Find where the given text appears and provide that cell's center as [X, Y] coordinate. 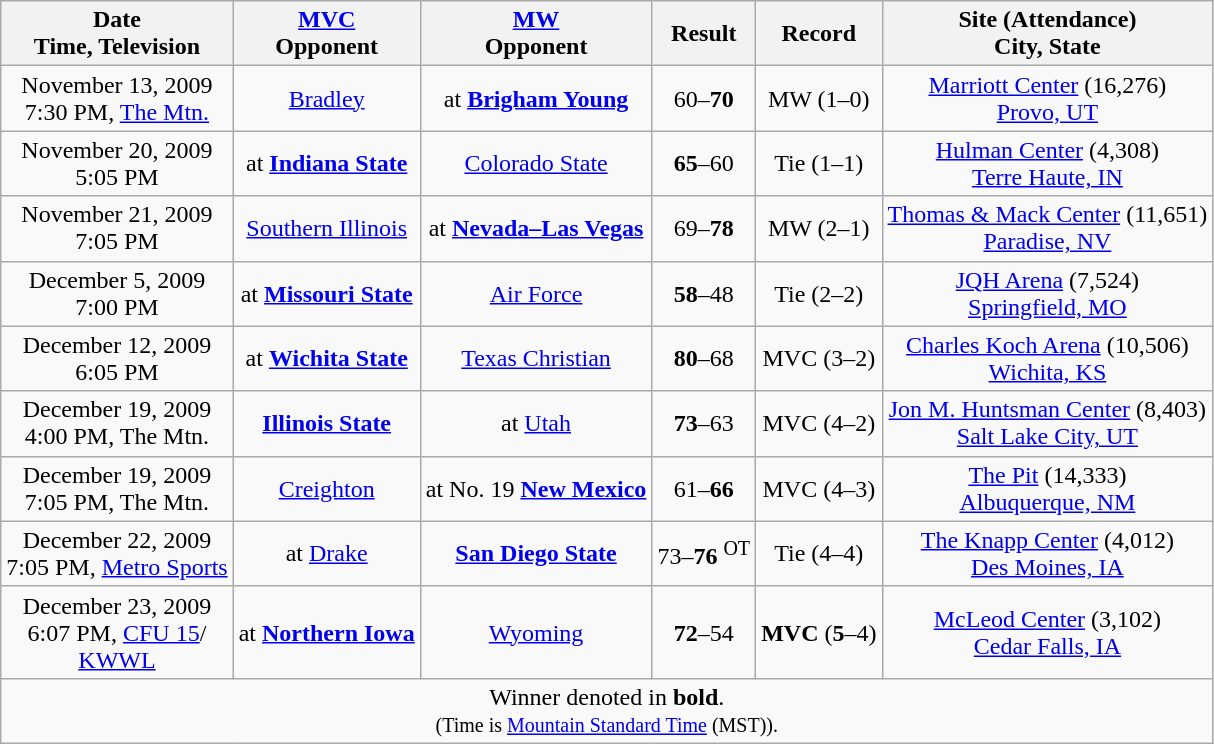
72–54 [704, 632]
73–76 OT [704, 554]
Marriott Center (16,276)Provo, UT [1048, 98]
Result [704, 34]
The Pit (14,333)Albuquerque, NM [1048, 488]
MVCOpponent [326, 34]
at Drake [326, 554]
65–60 [704, 164]
Site (Attendance)City, State [1048, 34]
Thomas & Mack Center (11,651)Paradise, NV [1048, 228]
69–78 [704, 228]
Wyoming [536, 632]
Bradley [326, 98]
Southern Illinois [326, 228]
at Indiana State [326, 164]
Tie (1–1) [819, 164]
Record [819, 34]
MVC (3–2) [819, 358]
McLeod Center (3,102)Cedar Falls, IA [1048, 632]
MVC (4–2) [819, 424]
61–66 [704, 488]
December 19, 20094:00 PM, The Mtn. [117, 424]
December 23, 20096:07 PM, CFU 15/KWWL [117, 632]
at No. 19 New Mexico [536, 488]
Charles Koch Arena (10,506)Wichita, KS [1048, 358]
60–70 [704, 98]
Winner denoted in bold.(Time is Mountain Standard Time (MST)). [607, 710]
at Nevada–Las Vegas [536, 228]
December 5, 20097:00 PM [117, 294]
at Utah [536, 424]
December 22, 20097:05 PM, Metro Sports [117, 554]
Illinois State [326, 424]
The Knapp Center (4,012)Des Moines, IA [1048, 554]
73–63 [704, 424]
at Missouri State [326, 294]
Texas Christian [536, 358]
San Diego State [536, 554]
Air Force [536, 294]
November 13, 20097:30 PM, The Mtn. [117, 98]
80–68 [704, 358]
at Wichita State [326, 358]
Jon M. Huntsman Center (8,403)Salt Lake City, UT [1048, 424]
MW (1–0) [819, 98]
DateTime, Television [117, 34]
at Brigham Young [536, 98]
JQH Arena (7,524)Springfield, MO [1048, 294]
58–48 [704, 294]
MVC (5–4) [819, 632]
December 19, 20097:05 PM, The Mtn. [117, 488]
Creighton [326, 488]
Hulman Center (4,308)Terre Haute, IN [1048, 164]
Colorado State [536, 164]
MVC (4–3) [819, 488]
MW (2–1) [819, 228]
December 12, 20096:05 PM [117, 358]
Tie (4–4) [819, 554]
Tie (2–2) [819, 294]
at Northern Iowa [326, 632]
November 21, 20097:05 PM [117, 228]
November 20, 20095:05 PM [117, 164]
MWOpponent [536, 34]
